Capture the cell that displays the provided text and extract its [X, Y] central coordinate. 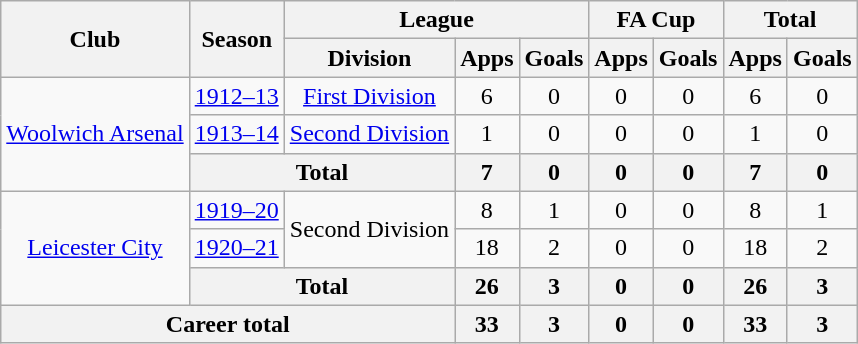
Club [95, 39]
Woolwich Arsenal [95, 134]
1919–20 [236, 210]
League [436, 20]
FA Cup [656, 20]
Career total [228, 324]
1920–21 [236, 248]
1913–14 [236, 134]
Leicester City [95, 248]
First Division [369, 96]
Division [369, 58]
1912–13 [236, 96]
Season [236, 39]
